Search for the cell housing the specified text and yield its [x, y] center coordinate. 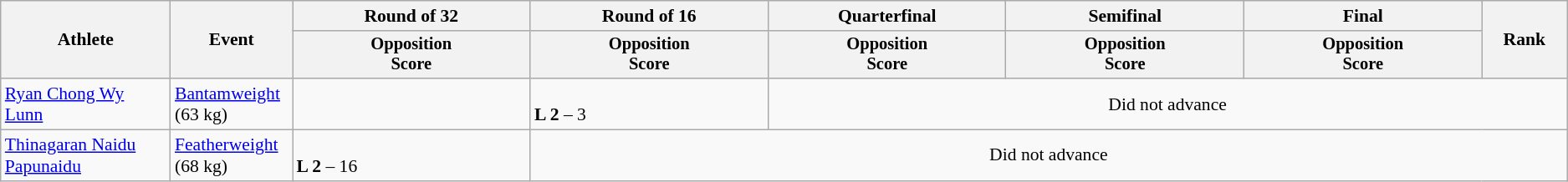
Round of 16 [649, 16]
Featherweight (68 kg) [232, 155]
Quarterfinal [886, 16]
Event [232, 40]
Bantamweight (63 kg) [232, 104]
Round of 32 [411, 16]
Athlete [85, 40]
L 2 – 16 [411, 155]
Thinagaran Naidu Papunaidu [85, 155]
Ryan Chong Wy Lunn [85, 104]
Rank [1525, 40]
Semifinal [1125, 16]
L 2 – 3 [649, 104]
Final [1362, 16]
